Identify which cell holds the provided text, then report its [X, Y] central coordinate. 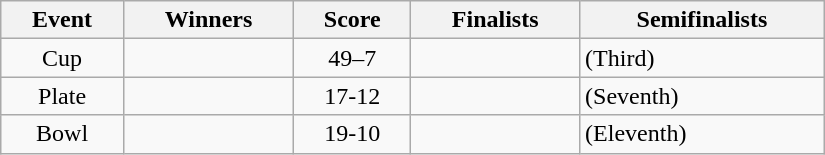
Cup [62, 58]
17-12 [352, 96]
Event [62, 20]
49–7 [352, 58]
19-10 [352, 134]
Plate [62, 96]
Bowl [62, 134]
(Third) [702, 58]
Winners [208, 20]
(Eleventh) [702, 134]
Score [352, 20]
Semifinalists [702, 20]
Finalists [496, 20]
(Seventh) [702, 96]
